Provide the (x, y) coordinate of the cell's center where the given text is located.  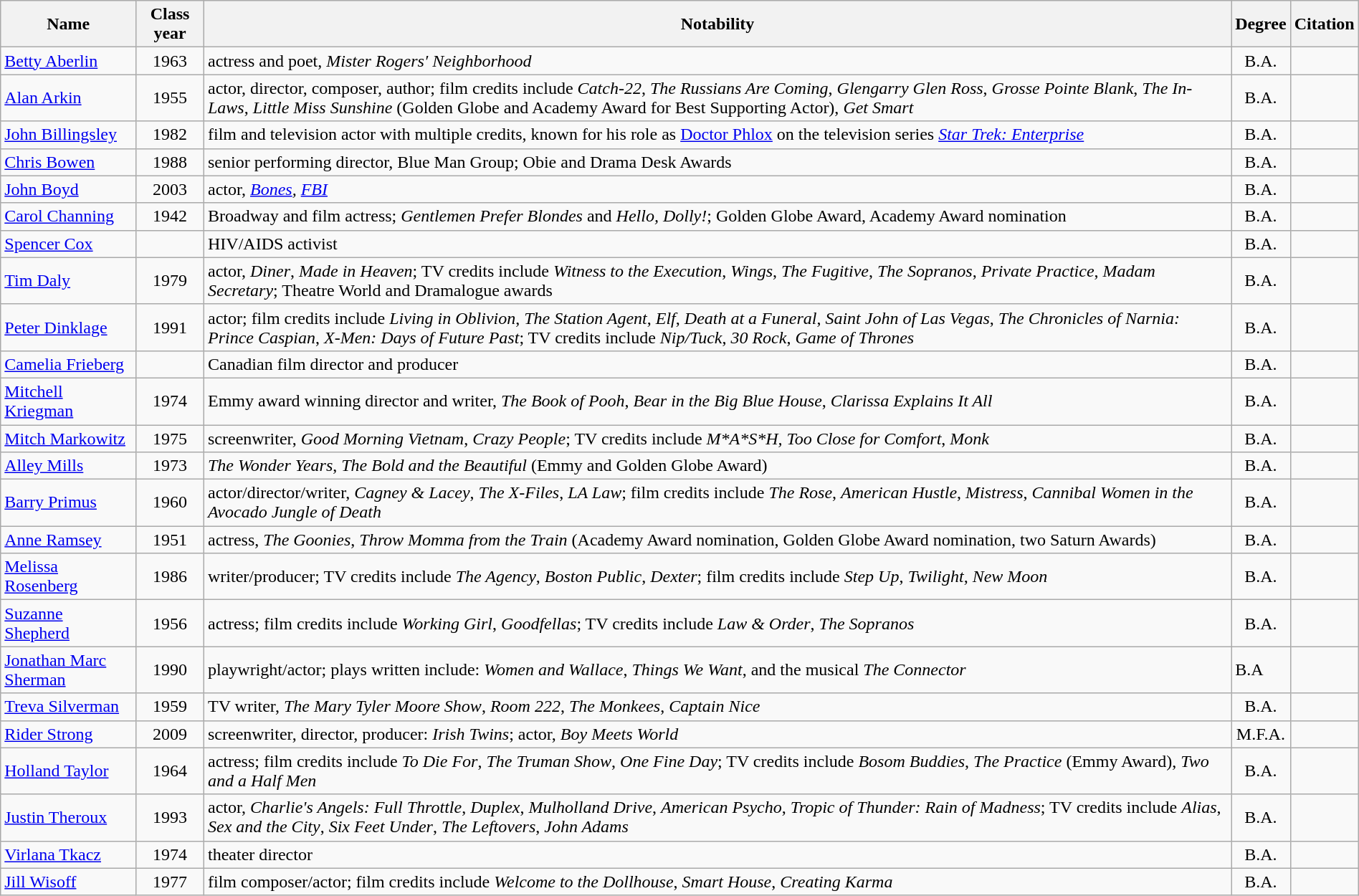
theater director (717, 854)
Class year (171, 24)
Notability (717, 24)
Citation (1325, 24)
Mitchell Kriegman (69, 401)
Alley Mills (69, 466)
John Boyd (69, 189)
actress; film credits include Working Girl, Goodfellas; TV credits include Law & Order, The Sopranos (717, 624)
1993 (171, 817)
The Wonder Years, The Bold and the Beautiful (Emmy and Golden Globe Award) (717, 466)
Spencer Cox (69, 244)
1991 (171, 327)
Betty Aberlin (69, 61)
1988 (171, 162)
1963 (171, 61)
Canadian film director and producer (717, 364)
writer/producer; TV credits include The Agency, Boston Public, Dexter; film credits include Step Up, Twilight, New Moon (717, 576)
screenwriter, director, producer: Irish Twins; actor, Boy Meets World (717, 734)
1990 (171, 669)
1956 (171, 624)
Rider Strong (69, 734)
actress and poet, Mister Rogers′ Neighborhood (717, 61)
screenwriter, Good Morning Vietnam, Crazy People; TV credits include M*A*S*H, Too Close for Comfort, Monk (717, 438)
1979 (171, 281)
Jill Wisoff (69, 882)
Melissa Rosenberg (69, 576)
Holland Taylor (69, 771)
Suzanne Shepherd (69, 624)
1955 (171, 97)
Name (69, 24)
film composer/actor; film credits include Welcome to the Dollhouse, Smart House, Creating Karma (717, 882)
HIV/AIDS activist (717, 244)
1975 (171, 438)
Mitch Markowitz (69, 438)
1986 (171, 576)
Treva Silverman (69, 707)
playwright/actor; plays written include: Women and Wallace, Things We Want, and the musical The Connector (717, 669)
senior performing director, Blue Man Group; Obie and Drama Desk Awards (717, 162)
actress, The Goonies, Throw Momma from the Train (Academy Award nomination, Golden Globe Award nomination, two Saturn Awards) (717, 540)
film and television actor with multiple credits, known for his role as Doctor Phlox on the television series Star Trek: Enterprise (717, 135)
Justin Theroux (69, 817)
1973 (171, 466)
Broadway and film actress; Gentlemen Prefer Blondes and Hello, Dolly!; Golden Globe Award, Academy Award nomination (717, 216)
B.A (1262, 669)
2003 (171, 189)
John Billingsley (69, 135)
Camelia Frieberg (69, 364)
Degree (1262, 24)
Virlana Tkacz (69, 854)
Anne Ramsey (69, 540)
1960 (171, 503)
1951 (171, 540)
Peter Dinklage (69, 327)
Tim Daly (69, 281)
1982 (171, 135)
1964 (171, 771)
TV writer, The Mary Tyler Moore Show, Room 222, The Monkees, Captain Nice (717, 707)
2009 (171, 734)
Chris Bowen (69, 162)
1977 (171, 882)
Alan Arkin (69, 97)
M.F.A. (1262, 734)
Emmy award winning director and writer, The Book of Pooh, Bear in the Big Blue House, Clarissa Explains It All (717, 401)
Barry Primus (69, 503)
Carol Channing (69, 216)
1959 (171, 707)
actor, Bones, FBI (717, 189)
Jonathan Marc Sherman (69, 669)
1942 (171, 216)
